Detect which cell encompasses the target text, then output its [X, Y] center coordinate. 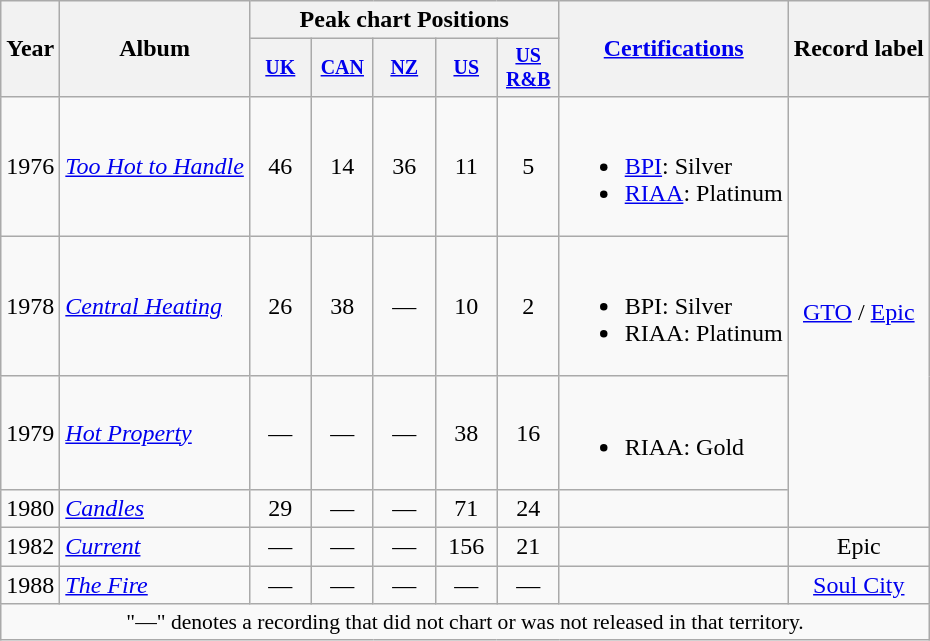
29 [280, 508]
5 [528, 166]
21 [528, 547]
14 [342, 166]
26 [280, 306]
Year [30, 49]
Certifications [674, 49]
Album [155, 49]
1982 [30, 547]
24 [528, 508]
1978 [30, 306]
36 [404, 166]
The Fire [155, 585]
NZ [404, 68]
RIAA: Gold [674, 432]
Current [155, 547]
US [466, 68]
Record label [858, 49]
1980 [30, 508]
Too Hot to Handle [155, 166]
USR&B [528, 68]
"—" denotes a recording that did not chart or was not released in that territory. [466, 622]
1976 [30, 166]
Candles [155, 508]
Central Heating [155, 306]
GTO / Epic [858, 312]
UK [280, 68]
156 [466, 547]
Epic [858, 547]
1988 [30, 585]
CAN [342, 68]
1979 [30, 432]
Hot Property [155, 432]
10 [466, 306]
11 [466, 166]
2 [528, 306]
46 [280, 166]
Soul City [858, 585]
71 [466, 508]
16 [528, 432]
Peak chart Positions [404, 20]
